Determine the [x, y] coordinate at the center of the cell enclosing the given text.  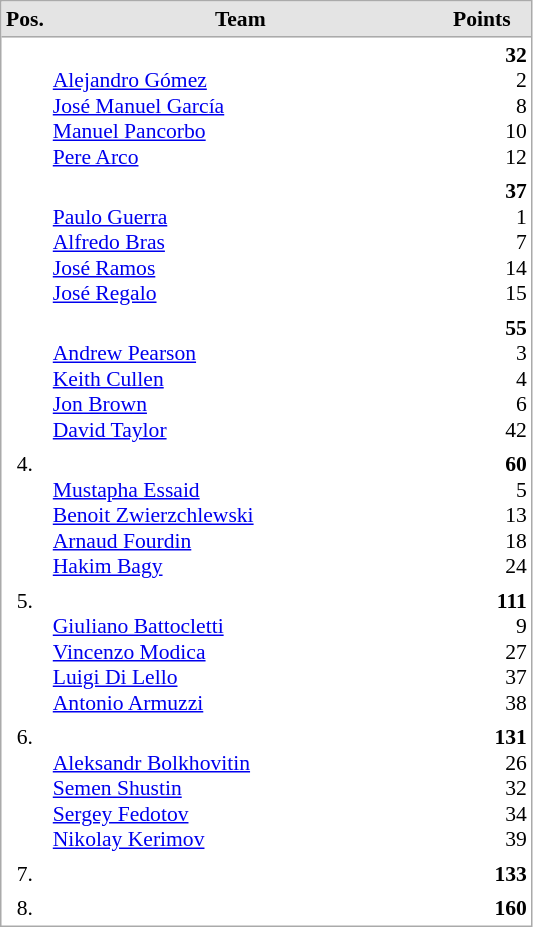
7. [26, 873]
4. [26, 515]
160 [482, 908]
8. [26, 908]
5. [26, 652]
111 9 27 37 38 [482, 652]
Team [240, 20]
60 5 13 18 24 [482, 515]
Paulo Guerra Alfredo Bras José Ramos José Regalo [240, 242]
Andrew Pearson Keith Cullen Jon Brown David Taylor [240, 378]
37 1 7 14 15 [482, 242]
32 2 8 10 12 [482, 106]
Giuliano Battocletti Vincenzo Modica Luigi Di Lello Antonio Armuzzi [240, 652]
Points [482, 20]
Alejandro Gómez José Manuel García Manuel Pancorbo Pere Arco [240, 106]
Pos. [26, 20]
Aleksandr Bolkhovitin Semen Shustin Sergey Fedotov Nikolay Kerimov [240, 788]
55 3 4 6 42 [482, 378]
131 26 32 34 39 [482, 788]
Mustapha Essaid Benoit Zwierzchlewski Arnaud Fourdin Hakim Bagy [240, 515]
6. [26, 788]
133 [482, 873]
